Locate the cell with the specified text and output its (X, Y) center coordinate. 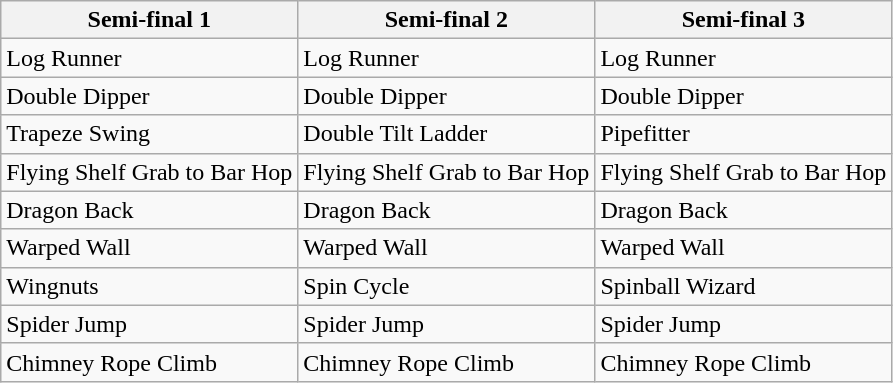
Pipefitter (744, 134)
Trapeze Swing (150, 134)
Spinball Wizard (744, 286)
Spin Cycle (446, 286)
Semi-final 1 (150, 20)
Semi-final 3 (744, 20)
Semi-final 2 (446, 20)
Double Tilt Ladder (446, 134)
Wingnuts (150, 286)
